Locate the cell with the specified text and output its (X, Y) center coordinate. 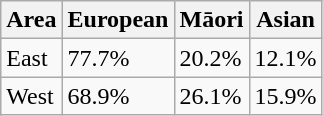
15.9% (286, 96)
Asian (286, 20)
East (32, 58)
West (32, 96)
Area (32, 20)
12.1% (286, 58)
Māori (212, 20)
68.9% (118, 96)
77.7% (118, 58)
20.2% (212, 58)
26.1% (212, 96)
European (118, 20)
